Extract the [X, Y] coordinate from the center of the cell holding the provided text.  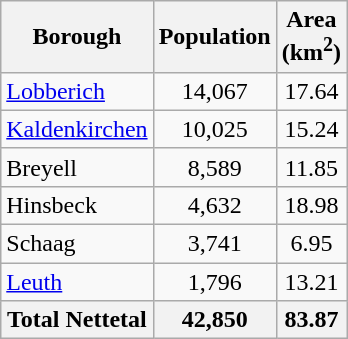
17.64 [311, 91]
Lobberich [77, 91]
18.98 [311, 205]
Kaldenkirchen [77, 129]
Borough [77, 37]
3,741 [214, 244]
Breyell [77, 167]
Population [214, 37]
Schaag [77, 244]
83.87 [311, 320]
42,850 [214, 320]
8,589 [214, 167]
1,796 [214, 282]
4,632 [214, 205]
Leuth [77, 282]
6.95 [311, 244]
14,067 [214, 91]
11.85 [311, 167]
Total Nettetal [77, 320]
15.24 [311, 129]
Hinsbeck [77, 205]
13.21 [311, 282]
Area(km2) [311, 37]
10,025 [214, 129]
